Find where the given text appears and provide that cell's center as [x, y] coordinate. 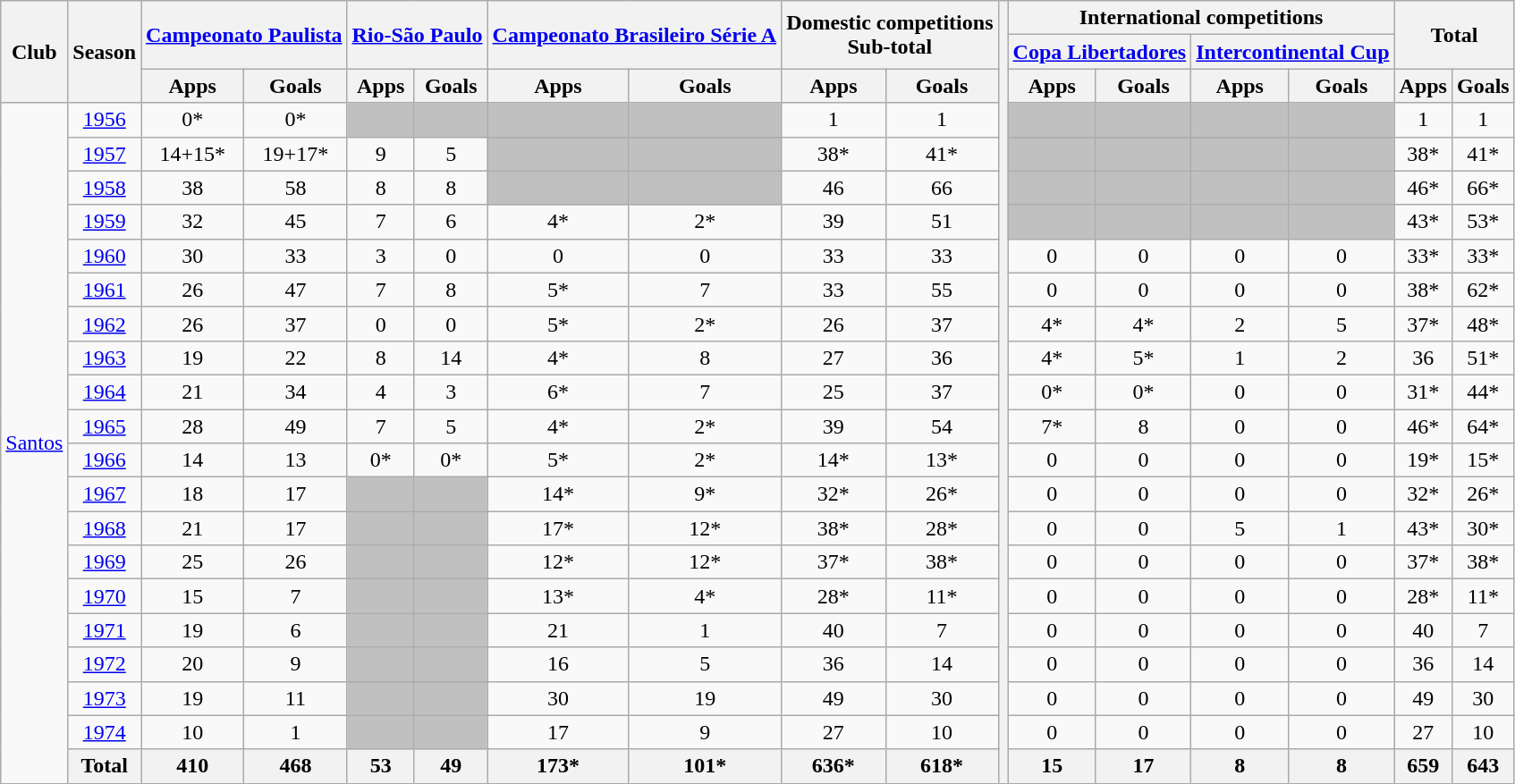
16 [558, 664]
Club [34, 52]
48* [1483, 324]
31* [1423, 392]
44* [1483, 392]
34 [295, 392]
54 [942, 426]
18 [193, 494]
1963 [105, 358]
32 [193, 222]
1967 [105, 494]
7* [1052, 426]
International competitions [1201, 18]
Santos [34, 443]
53 [381, 766]
62* [1483, 290]
1962 [105, 324]
22 [295, 358]
Rio-São Paulo [417, 35]
19* [1423, 460]
636* [834, 766]
66 [942, 188]
1960 [105, 256]
618* [942, 766]
1968 [105, 528]
6* [558, 392]
51 [942, 222]
53* [1483, 222]
1961 [105, 290]
13 [295, 460]
11 [295, 698]
58 [295, 188]
66* [1483, 188]
Copa Libertadores [1100, 52]
15* [1483, 460]
46 [834, 188]
Campeonato Paulista [244, 35]
Domestic competitionsSub-total [890, 35]
28 [193, 426]
17* [558, 528]
1966 [105, 460]
173* [558, 766]
1970 [105, 596]
55 [942, 290]
659 [1423, 766]
14+15* [193, 154]
410 [193, 766]
643 [1483, 766]
1964 [105, 392]
1959 [105, 222]
1958 [105, 188]
45 [295, 222]
4 [381, 392]
51* [1483, 358]
9* [705, 494]
1973 [105, 698]
38 [193, 188]
64* [1483, 426]
101* [705, 766]
47 [295, 290]
1974 [105, 732]
30* [1483, 528]
1972 [105, 664]
Season [105, 52]
1957 [105, 154]
19+17* [295, 154]
1965 [105, 426]
Intercontinental Cup [1293, 52]
468 [295, 766]
20 [193, 664]
1969 [105, 562]
1956 [105, 120]
Campeonato Brasileiro Série A [635, 35]
1971 [105, 630]
